Extract the [x, y] coordinate from the center of the cell holding the provided text.  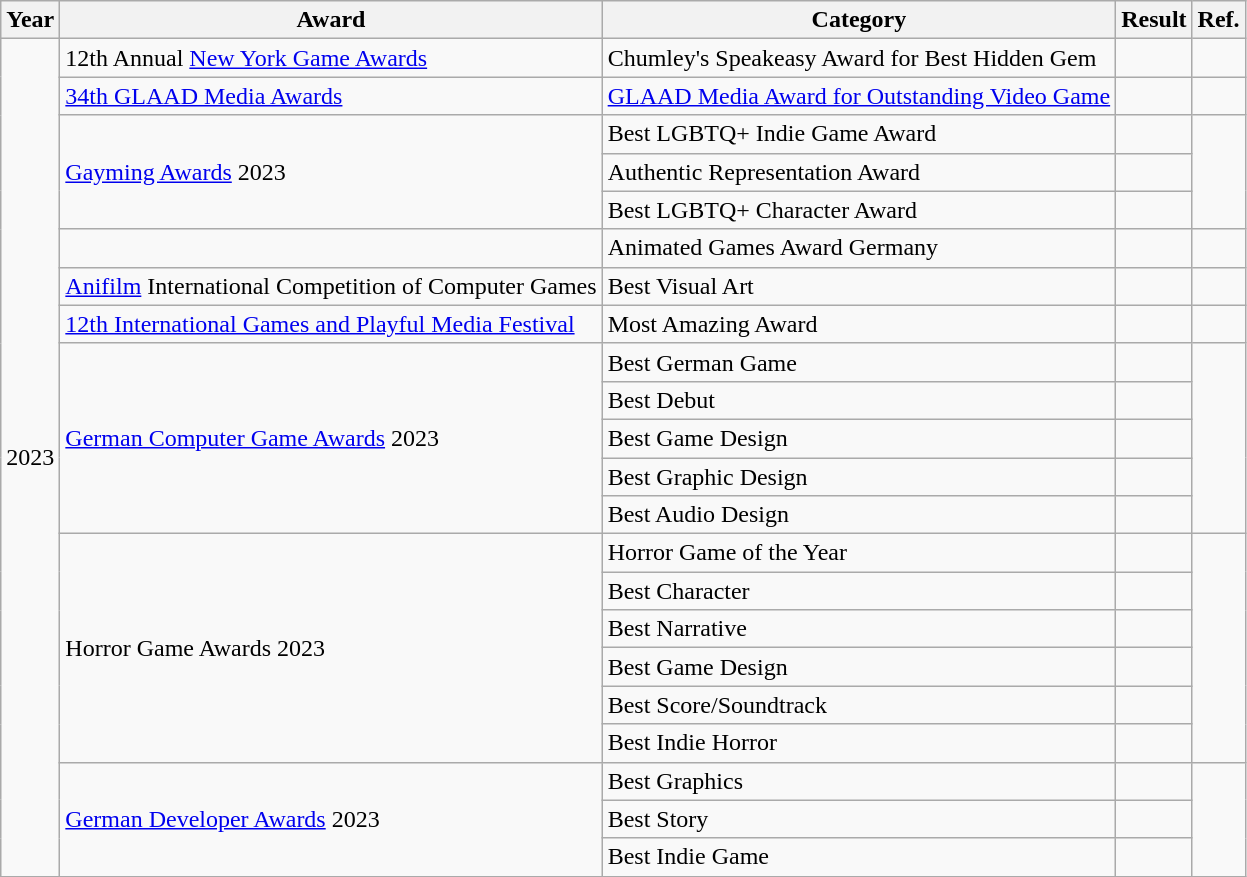
German Developer Awards 2023 [331, 819]
Year [30, 20]
2023 [30, 458]
Best Narrative [859, 629]
Result [1154, 20]
Authentic Representation Award [859, 172]
Ref. [1218, 20]
Gayming Awards 2023 [331, 172]
Best LGBTQ+ Character Award [859, 210]
12th International Games and Playful Media Festival [331, 324]
Horror Game Awards 2023 [331, 648]
Best Visual Art [859, 286]
Best Debut [859, 400]
34th GLAAD Media Awards [331, 96]
Anifilm International Competition of Computer Games [331, 286]
Best German Game [859, 362]
12th Annual New York Game Awards [331, 58]
Animated Games Award Germany [859, 248]
Best Story [859, 819]
Best Graphics [859, 781]
Chumley's Speakeasy Award for Best Hidden Gem [859, 58]
Best Indie Game [859, 857]
Best Graphic Design [859, 477]
German Computer Game Awards 2023 [331, 438]
Best Indie Horror [859, 743]
Best Audio Design [859, 515]
Horror Game of the Year [859, 553]
GLAAD Media Award for Outstanding Video Game [859, 96]
Award [331, 20]
Category [859, 20]
Most Amazing Award [859, 324]
Best LGBTQ+ Indie Game Award [859, 134]
Best Character [859, 591]
Best Score/Soundtrack [859, 705]
